Return [x, y] of the center of cell containing provided text 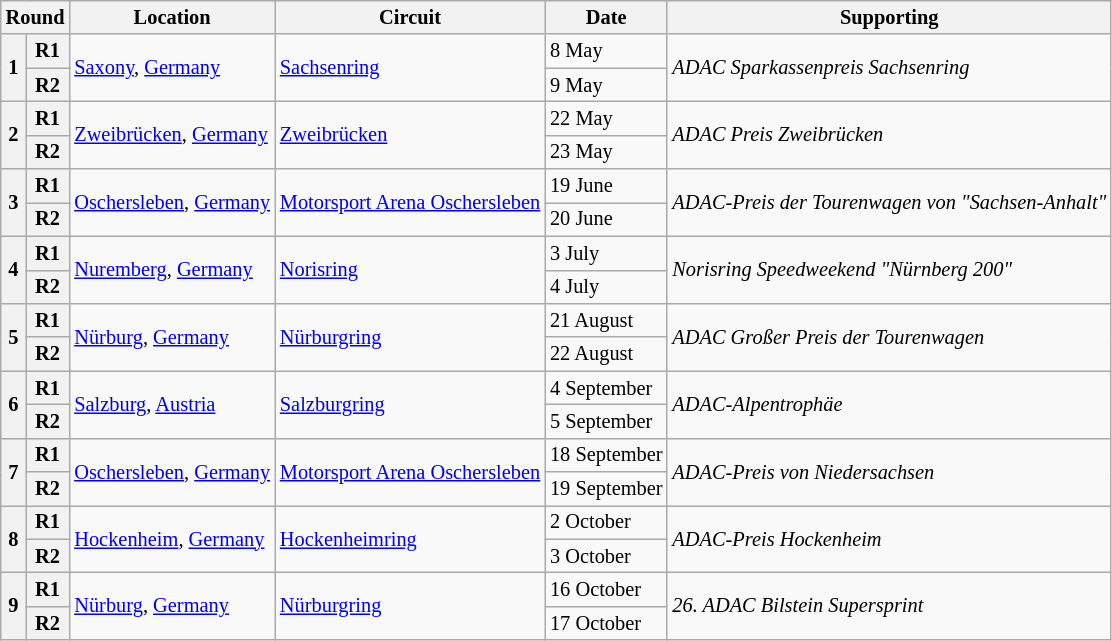
4 [14, 270]
Zweibrücken [410, 134]
9 May [606, 85]
6 [14, 404]
2 [14, 134]
18 September [606, 455]
5 [14, 336]
3 [14, 202]
16 October [606, 589]
3 July [606, 253]
ADAC Großer Preis der Tourenwagen [889, 336]
1 [14, 68]
8 May [606, 51]
ADAC-Preis der Tourenwagen von "Sachsen-Anhalt" [889, 202]
5 September [606, 421]
9 [14, 606]
17 October [606, 623]
4 July [606, 287]
Round [36, 17]
Norisring Speedweekend "Nürnberg 200" [889, 270]
Norisring [410, 270]
21 August [606, 320]
23 May [606, 152]
7 [14, 472]
22 May [606, 118]
8 [14, 538]
Hockenheim, Germany [172, 538]
ADAC-Preis von Niedersachsen [889, 472]
ADAC-Alpentrophäe [889, 404]
Saxony, Germany [172, 68]
Nuremberg, Germany [172, 270]
19 September [606, 489]
Zweibrücken, Germany [172, 134]
Circuit [410, 17]
Supporting [889, 17]
Date [606, 17]
26. ADAC Bilstein Supersprint [889, 606]
ADAC Preis Zweibrücken [889, 134]
Location [172, 17]
4 September [606, 388]
Salzburgring [410, 404]
19 June [606, 186]
Salzburg, Austria [172, 404]
2 October [606, 522]
ADAC Sparkassenpreis Sachsenring [889, 68]
20 June [606, 219]
3 October [606, 556]
Sachsenring [410, 68]
ADAC-Preis Hockenheim [889, 538]
Hockenheimring [410, 538]
22 August [606, 354]
